For the text-containing cell, return its midpoint in [X, Y] coordinate format. 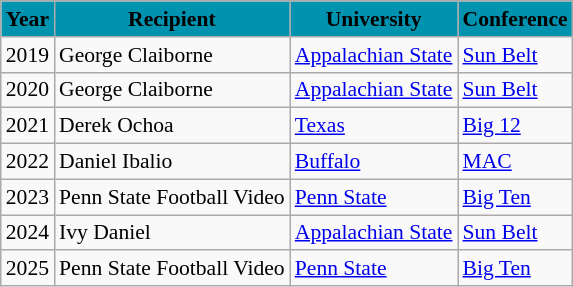
Recipient [172, 19]
Ivy Daniel [172, 233]
Year [28, 19]
Big 12 [516, 126]
University [374, 19]
2023 [28, 197]
Conference [516, 19]
MAC [516, 162]
2022 [28, 162]
2020 [28, 90]
2024 [28, 233]
Derek Ochoa [172, 126]
2019 [28, 55]
Buffalo [374, 162]
Texas [374, 126]
Daniel Ibalio [172, 162]
2021 [28, 126]
2025 [28, 269]
